Pinpoint the cell where the given text exists, returning its (x, y) midpoint coordinate. 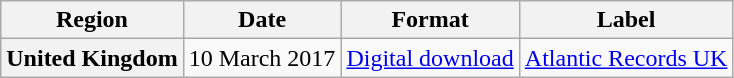
United Kingdom (92, 58)
Date (262, 20)
Label (626, 20)
Digital download (430, 58)
Atlantic Records UK (626, 58)
10 March 2017 (262, 58)
Region (92, 20)
Format (430, 20)
